Locate the cell with the specified text and output its (x, y) center coordinate. 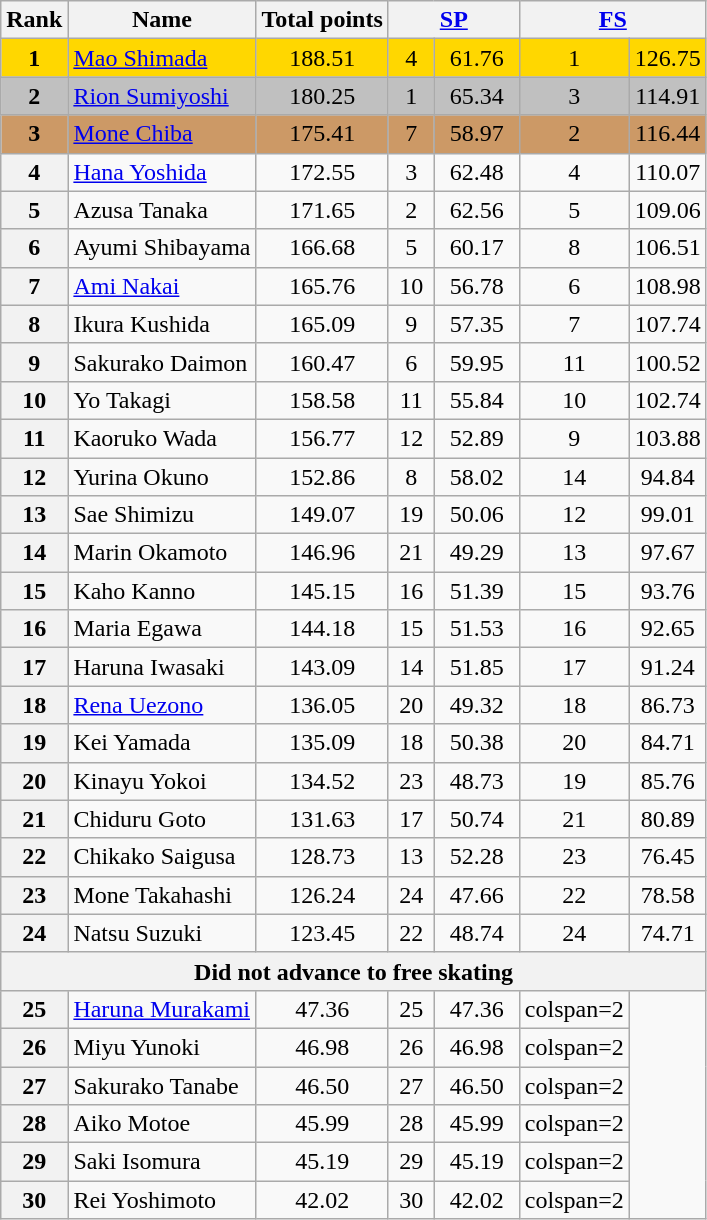
92.65 (668, 629)
Azusa Tanaka (162, 210)
Name (162, 20)
160.47 (322, 362)
134.52 (322, 781)
144.18 (322, 629)
106.51 (668, 248)
58.02 (476, 477)
165.76 (322, 286)
99.01 (668, 515)
116.44 (668, 134)
158.58 (322, 400)
Did not advance to free skating (354, 971)
51.53 (476, 629)
49.29 (476, 553)
114.91 (668, 96)
Natsu Suzuki (162, 933)
Miyu Yunoki (162, 1047)
126.24 (322, 895)
Sakurako Tanabe (162, 1085)
Yurina Okuno (162, 477)
50.38 (476, 743)
51.39 (476, 591)
136.05 (322, 705)
Kaoruko Wada (162, 438)
103.88 (668, 438)
59.95 (476, 362)
49.32 (476, 705)
126.75 (668, 58)
Rei Yoshimoto (162, 1200)
Marin Okamoto (162, 553)
Ikura Kushida (162, 324)
Saki Isomura (162, 1162)
55.84 (476, 400)
146.96 (322, 553)
100.52 (668, 362)
FS (612, 20)
Hana Yoshida (162, 172)
Mone Takahashi (162, 895)
149.07 (322, 515)
Haruna Murakami (162, 1009)
94.84 (668, 477)
109.06 (668, 210)
50.06 (476, 515)
SP (454, 20)
47.66 (476, 895)
48.74 (476, 933)
107.74 (668, 324)
Aiko Motoe (162, 1124)
57.35 (476, 324)
Rank (34, 20)
Yo Takagi (162, 400)
51.85 (476, 667)
Chiduru Goto (162, 819)
65.34 (476, 96)
102.74 (668, 400)
78.58 (668, 895)
74.71 (668, 933)
85.76 (668, 781)
Chikako Saigusa (162, 857)
Maria Egawa (162, 629)
175.41 (322, 134)
Total points (322, 20)
108.98 (668, 286)
52.28 (476, 857)
61.76 (476, 58)
60.17 (476, 248)
Sakurako Daimon (162, 362)
166.68 (322, 248)
171.65 (322, 210)
62.48 (476, 172)
58.97 (476, 134)
Kei Yamada (162, 743)
135.09 (322, 743)
Ami Nakai (162, 286)
188.51 (322, 58)
172.55 (322, 172)
143.09 (322, 667)
Sae Shimizu (162, 515)
97.67 (668, 553)
76.45 (668, 857)
131.63 (322, 819)
50.74 (476, 819)
Kinayu Yokoi (162, 781)
52.89 (476, 438)
128.73 (322, 857)
80.89 (668, 819)
Rena Uezono (162, 705)
93.76 (668, 591)
123.45 (322, 933)
91.24 (668, 667)
152.86 (322, 477)
Haruna Iwasaki (162, 667)
Rion Sumiyoshi (162, 96)
Mao Shimada (162, 58)
Kaho Kanno (162, 591)
84.71 (668, 743)
56.78 (476, 286)
165.09 (322, 324)
110.07 (668, 172)
156.77 (322, 438)
Mone Chiba (162, 134)
180.25 (322, 96)
Ayumi Shibayama (162, 248)
62.56 (476, 210)
86.73 (668, 705)
145.15 (322, 591)
48.73 (476, 781)
